Pinpoint the cell where the given text exists, returning its (X, Y) midpoint coordinate. 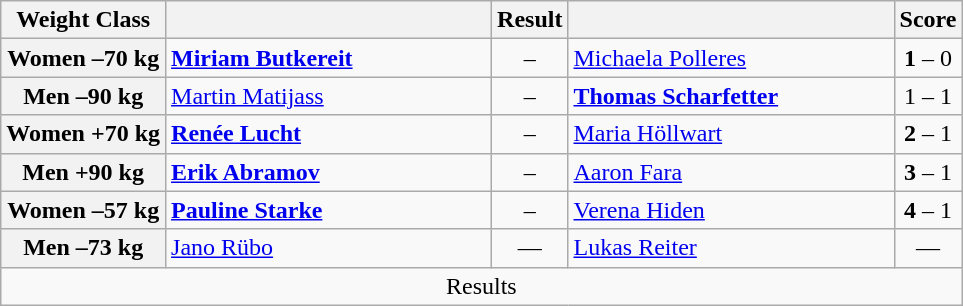
Men –90 kg (84, 96)
Thomas Scharfetter (731, 96)
Jano Rübo (329, 248)
Weight Class (84, 20)
Men –73 kg (84, 248)
Erik Abramov (329, 172)
Women –70 kg (84, 58)
Score (928, 20)
4 – 1 (928, 210)
Lukas Reiter (731, 248)
Results (482, 286)
Men +90 kg (84, 172)
3 – 1 (928, 172)
Women –57 kg (84, 210)
Aaron Fara (731, 172)
Pauline Starke (329, 210)
2 – 1 (928, 134)
Verena Hiden (731, 210)
Maria Höllwart (731, 134)
1 – 1 (928, 96)
Result (530, 20)
Miriam Butkereit (329, 58)
Women +70 kg (84, 134)
Martin Matijass (329, 96)
1 – 0 (928, 58)
Renée Lucht (329, 134)
Michaela Polleres (731, 58)
